Extract the [X, Y] coordinate from the center of the cell holding the provided text.  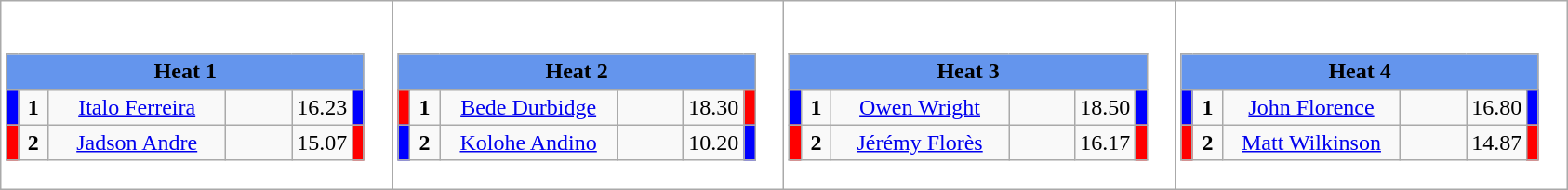
14.87 [1497, 142]
18.50 [1105, 107]
John Florence [1311, 107]
16.17 [1105, 142]
Jérémy Florès [921, 142]
Heat 1 1 Italo Ferreira 16.23 2 Jadson Andre 15.07 [197, 95]
Heat 2 [577, 72]
Matt Wilkinson [1311, 142]
16.80 [1497, 107]
Bede Durbidge [528, 107]
18.30 [714, 107]
Heat 4 [1360, 72]
Heat 3 [968, 72]
Jadson Andre [138, 142]
Heat 4 1 John Florence 16.80 2 Matt Wilkinson 14.87 [1371, 95]
16.23 [322, 107]
Italo Ferreira [138, 107]
Heat 2 1 Bede Durbidge 18.30 2 Kolohe Andino 10.20 [588, 95]
Owen Wright [921, 107]
15.07 [322, 142]
Heat 3 1 Owen Wright 18.50 2 Jérémy Florès 16.17 [980, 95]
10.20 [714, 142]
Heat 1 [185, 72]
Kolohe Andino [528, 142]
